Scan for the cell matching the given text and deliver its [X, Y] coordinate at center. 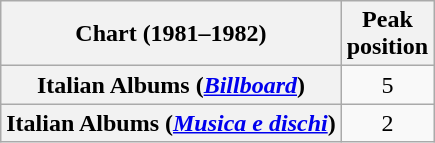
Chart (1981–1982) [171, 34]
Peakposition [387, 34]
Italian Albums (Billboard) [171, 85]
2 [387, 123]
Italian Albums (Musica e dischi) [171, 123]
5 [387, 85]
